Provide the (X, Y) coordinate of the cell's center where the given text is located.  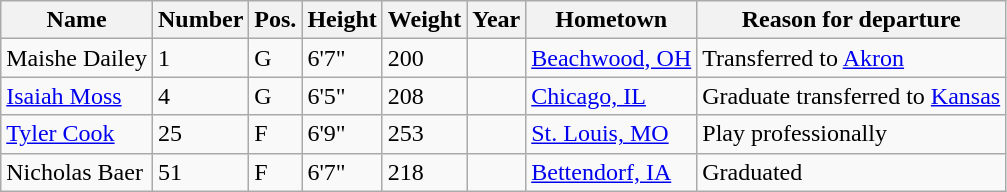
218 (424, 172)
6'5" (342, 96)
6'9" (342, 134)
51 (200, 172)
25 (200, 134)
Nicholas Baer (77, 172)
Chicago, IL (612, 96)
Hometown (612, 20)
Tyler Cook (77, 134)
Bettendorf, IA (612, 172)
Year (496, 20)
253 (424, 134)
St. Louis, MO (612, 134)
Transferred to Akron (852, 58)
Graduated (852, 172)
Height (342, 20)
Isaiah Moss (77, 96)
Number (200, 20)
Play professionally (852, 134)
Name (77, 20)
Pos. (276, 20)
Weight (424, 20)
208 (424, 96)
Reason for departure (852, 20)
200 (424, 58)
Graduate transferred to Kansas (852, 96)
4 (200, 96)
Beachwood, OH (612, 58)
1 (200, 58)
Maishe Dailey (77, 58)
